Pinpoint the cell where the given text exists, returning its (x, y) midpoint coordinate. 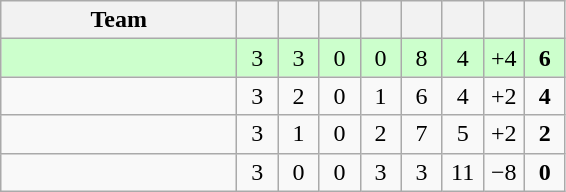
+4 (504, 58)
11 (462, 172)
Team (119, 20)
−8 (504, 172)
8 (422, 58)
5 (462, 134)
7 (422, 134)
